Pinpoint the cell where the given text exists, returning its (X, Y) midpoint coordinate. 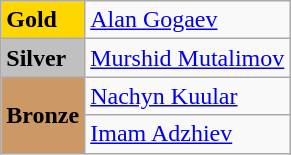
Gold (43, 20)
Bronze (43, 115)
Imam Adzhiev (188, 134)
Silver (43, 58)
Nachyn Kuular (188, 96)
Alan Gogaev (188, 20)
Murshid Mutalimov (188, 58)
